Scan for the cell matching the given text and deliver its [X, Y] coordinate at center. 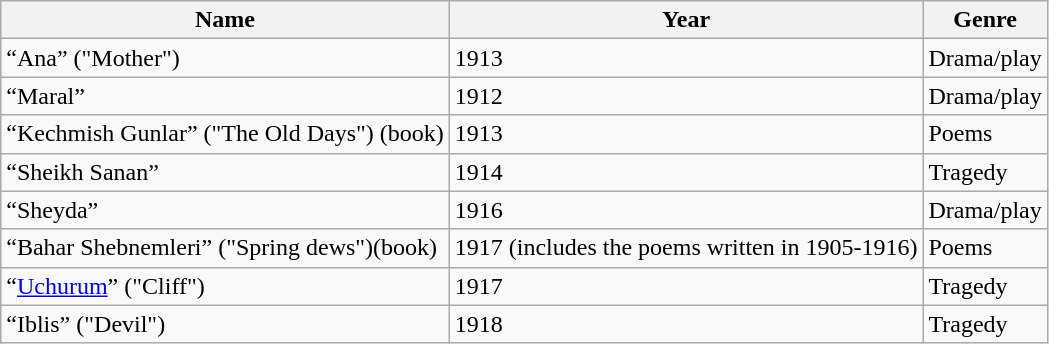
1917 [686, 286]
“Uchurum” ("Cliff") [226, 286]
1916 [686, 210]
“Bahar Shebnemleri” ("Spring dews")(book) [226, 248]
1912 [686, 96]
Genre [985, 20]
“Maral” [226, 96]
Year [686, 20]
1914 [686, 172]
1918 [686, 324]
“Sheikh Sanan” [226, 172]
1917 (includes the poems written in 1905-1916) [686, 248]
“Ana” ("Mother") [226, 58]
“Iblis” ("Devil") [226, 324]
“Sheyda” [226, 210]
Name [226, 20]
“Kechmish Gunlar” ("The Old Days") (book) [226, 134]
